Return the (X, Y) coordinate for the center point of the cell that contains the specified text.  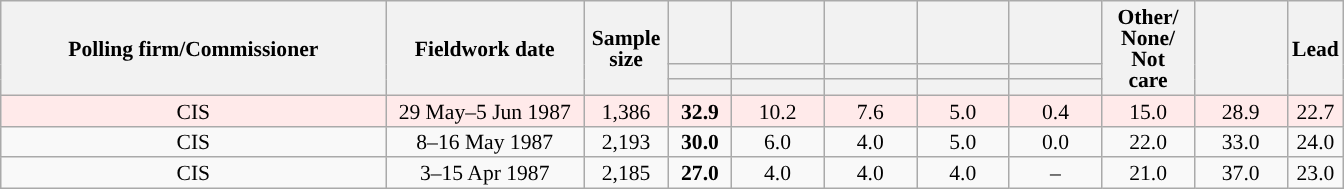
8–16 May 1987 (485, 142)
24.0 (1316, 142)
22.0 (1148, 142)
2,193 (626, 142)
7.6 (870, 110)
32.9 (700, 110)
0.0 (1056, 142)
Sample size (626, 48)
23.0 (1316, 174)
37.0 (1240, 174)
2,185 (626, 174)
Other/None/Notcare (1148, 48)
Polling firm/Commissioner (194, 48)
1,386 (626, 110)
22.7 (1316, 110)
28.9 (1240, 110)
0.4 (1056, 110)
6.0 (778, 142)
15.0 (1148, 110)
Fieldwork date (485, 48)
33.0 (1240, 142)
3–15 Apr 1987 (485, 174)
27.0 (700, 174)
21.0 (1148, 174)
– (1056, 174)
29 May–5 Jun 1987 (485, 110)
30.0 (700, 142)
Lead (1316, 48)
10.2 (778, 110)
